Scan for the cell matching the given text and deliver its [x, y] coordinate at center. 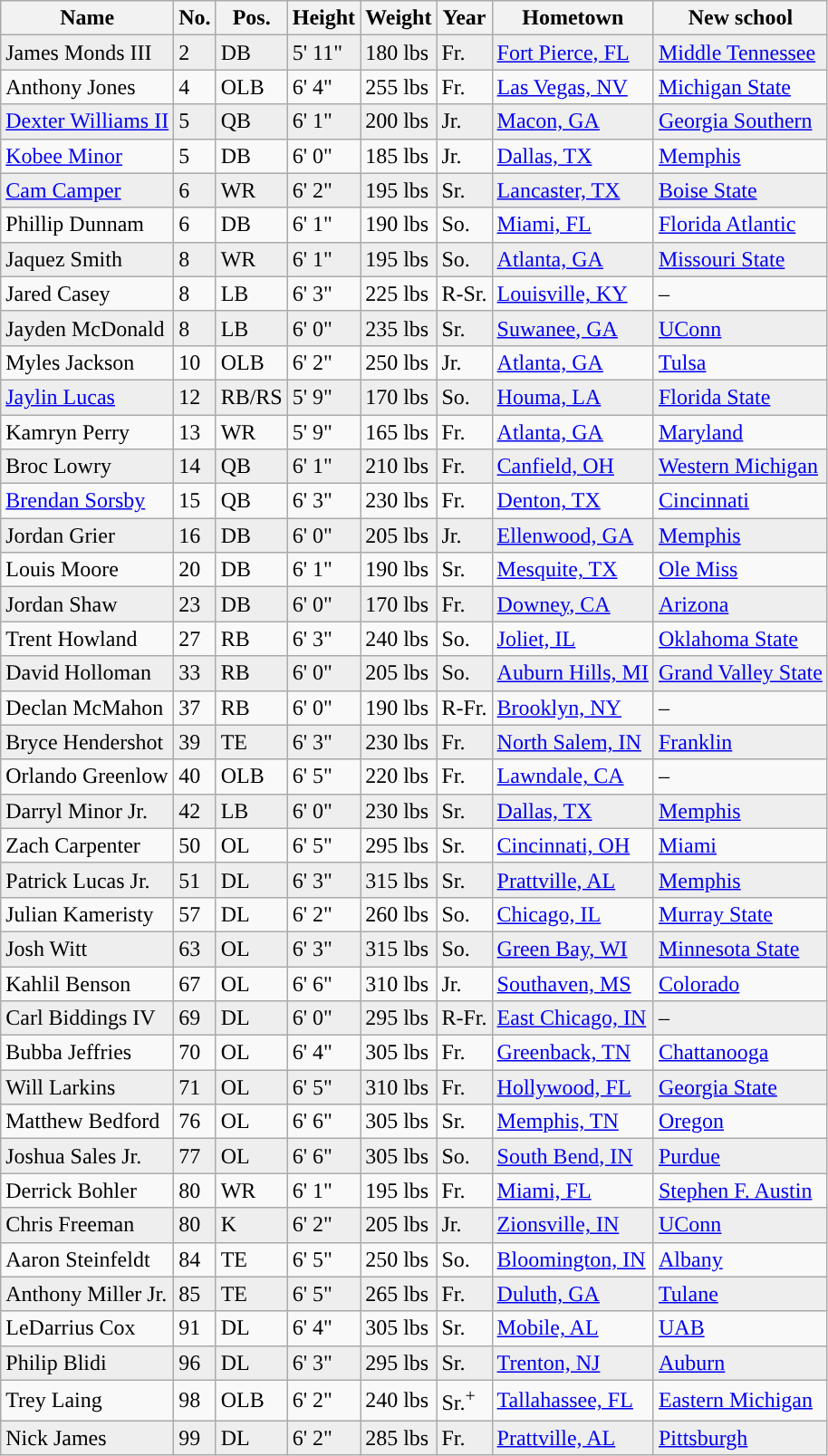
Tallahassee, FL [573, 1401]
Georgia Southern [740, 121]
Ellenwood, GA [573, 535]
Hometown [573, 18]
Las Vegas, NV [573, 87]
South Bend, IN [573, 1156]
Mobile, AL [573, 1328]
Florida Atlantic [740, 225]
Cam Camper [87, 190]
67 [195, 983]
Franklin [740, 742]
23 [195, 604]
Suwanee, GA [573, 328]
Southaven, MS [573, 983]
Patrick Lucas Jr. [87, 880]
Year [464, 18]
Murray State [740, 914]
Sr.+ [464, 1401]
Carl Biddings IV [87, 1018]
Lawndale, CA [573, 776]
Florida State [740, 397]
235 lbs [399, 328]
Fort Pierce, FL [573, 53]
Zionsville, IN [573, 1225]
Oregon [740, 1122]
Bloomington, IN [573, 1259]
Bryce Hendershot [87, 742]
260 lbs [399, 914]
Tulane [740, 1294]
Darryl Minor Jr. [87, 811]
Jordan Grier [87, 535]
20 [195, 570]
Albany [740, 1259]
Ole Miss [740, 570]
Macon, GA [573, 121]
Kamryn Perry [87, 432]
East Chicago, IN [573, 1018]
Canfield, OH [573, 467]
Missouri State [740, 259]
Trent Howland [87, 639]
Colorado [740, 983]
185 lbs [399, 156]
Height [323, 18]
Auburn [740, 1363]
Pittsburgh [740, 1438]
14 [195, 467]
Chris Freeman [87, 1225]
Anthony Jones [87, 87]
David Holloman [87, 673]
Eastern Michigan [740, 1401]
Western Michigan [740, 467]
Nick James [87, 1438]
Lancaster, TX [573, 190]
Aaron Steinfeldt [87, 1259]
98 [195, 1401]
40 [195, 776]
Brooklyn, NY [573, 708]
180 lbs [399, 53]
2 [195, 53]
Louis Moore [87, 570]
Michigan State [740, 87]
285 lbs [399, 1438]
Memphis, TN [573, 1122]
16 [195, 535]
Philip Blidi [87, 1363]
R-Sr. [464, 294]
Joliet, IL [573, 639]
Brendan Sorsby [87, 501]
Louisville, KY [573, 294]
Jordan Shaw [87, 604]
255 lbs [399, 87]
Cincinnati, OH [573, 845]
4 [195, 87]
Chicago, IL [573, 914]
Matthew Bedford [87, 1122]
Maryland [740, 432]
15 [195, 501]
Denton, TX [573, 501]
33 [195, 673]
91 [195, 1328]
Myles Jackson [87, 362]
Joshua Sales Jr. [87, 1156]
Georgia State [740, 1087]
Boise State [740, 190]
Cincinnati [740, 501]
Arizona [740, 604]
50 [195, 845]
76 [195, 1122]
No. [195, 18]
Houma, LA [573, 397]
Middle Tennessee [740, 53]
265 lbs [399, 1294]
LeDarrius Cox [87, 1328]
210 lbs [399, 467]
K [252, 1225]
Mesquite, TX [573, 570]
Miami [740, 845]
57 [195, 914]
77 [195, 1156]
Zach Carpenter [87, 845]
Jaquez Smith [87, 259]
37 [195, 708]
Jared Casey [87, 294]
Kobee Minor [87, 156]
Bubba Jeffries [87, 1053]
Kahlil Benson [87, 983]
Derrick Bohler [87, 1191]
James Monds III [87, 53]
12 [195, 397]
Pos. [252, 18]
Orlando Greenlow [87, 776]
Broc Lowry [87, 467]
Weight [399, 18]
Tulsa [740, 362]
165 lbs [399, 432]
85 [195, 1294]
Duluth, GA [573, 1294]
10 [195, 362]
Jaylin Lucas [87, 397]
Trenton, NJ [573, 1363]
New school [740, 18]
200 lbs [399, 121]
Grand Valley State [740, 673]
99 [195, 1438]
Julian Kameristy [87, 914]
Dexter Williams II [87, 121]
Will Larkins [87, 1087]
Josh Witt [87, 949]
5' 11" [323, 53]
Downey, CA [573, 604]
Green Bay, WI [573, 949]
71 [195, 1087]
North Salem, IN [573, 742]
69 [195, 1018]
Hollywood, FL [573, 1087]
96 [195, 1363]
63 [195, 949]
39 [195, 742]
Anthony Miller Jr. [87, 1294]
42 [195, 811]
225 lbs [399, 294]
Name [87, 18]
13 [195, 432]
RB/RS [252, 397]
Phillip Dunnam [87, 225]
220 lbs [399, 776]
Chattanooga [740, 1053]
Oklahoma State [740, 639]
70 [195, 1053]
Stephen F. Austin [740, 1191]
Jayden McDonald [87, 328]
Declan McMahon [87, 708]
Minnesota State [740, 949]
Greenback, TN [573, 1053]
Auburn Hills, MI [573, 673]
51 [195, 880]
27 [195, 639]
Purdue [740, 1156]
UAB [740, 1328]
84 [195, 1259]
Trey Laing [87, 1401]
